Output the [x, y] coordinate of the center of the cell containing the given text.  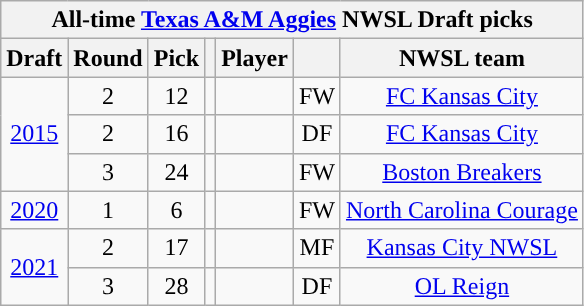
28 [176, 286]
16 [176, 134]
24 [176, 172]
2021 [34, 267]
2015 [34, 134]
2020 [34, 210]
Draft [34, 58]
17 [176, 248]
NWSL team [462, 58]
North Carolina Courage [462, 210]
Player [255, 58]
Boston Breakers [462, 172]
Pick [176, 58]
OL Reign [462, 286]
Kansas City NWSL [462, 248]
1 [108, 210]
12 [176, 96]
All-time Texas A&M Aggies NWSL Draft picks [292, 20]
6 [176, 210]
Round [108, 58]
MF [316, 248]
